Search for the cell housing the specified text and yield its [X, Y] center coordinate. 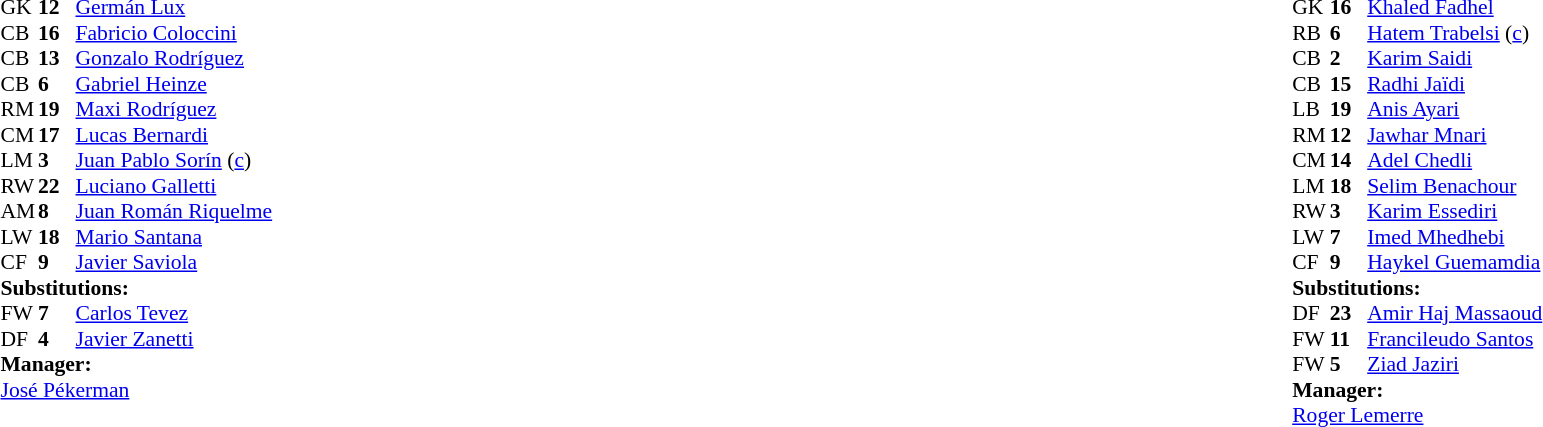
Gabriel Heinze [174, 84]
Javier Zanetti [174, 339]
23 [1349, 313]
16 [57, 33]
Juan Pablo Sorín (c) [174, 161]
13 [57, 59]
22 [57, 186]
Ziad Jaziri [1454, 365]
12 [1349, 135]
17 [57, 135]
Karim Saidi [1454, 59]
Adel Chedli [1454, 161]
8 [57, 211]
Selim Benachour [1454, 186]
Amir Haj Massaoud [1454, 313]
Radhi Jaïdi [1454, 84]
Haykel Guemamdia [1454, 263]
4 [57, 339]
Francileudo Santos [1454, 339]
Jawhar Mnari [1454, 135]
Imed Mhedhebi [1454, 237]
José Pékerman [136, 390]
Gonzalo Rodríguez [174, 59]
14 [1349, 161]
AM [19, 211]
Lucas Bernardi [174, 135]
Hatem Trabelsi (c) [1454, 33]
2 [1349, 59]
5 [1349, 365]
15 [1349, 84]
Juan Román Riquelme [174, 211]
Karim Essediri [1454, 211]
Javier Saviola [174, 263]
Anis Ayari [1454, 109]
RB [1311, 33]
LB [1311, 109]
11 [1349, 339]
Maxi Rodríguez [174, 109]
Fabricio Coloccini [174, 33]
Carlos Tevez [174, 313]
Mario Santana [174, 237]
Luciano Galletti [174, 186]
